Output the [X, Y] coordinate of the center of the cell containing the given text.  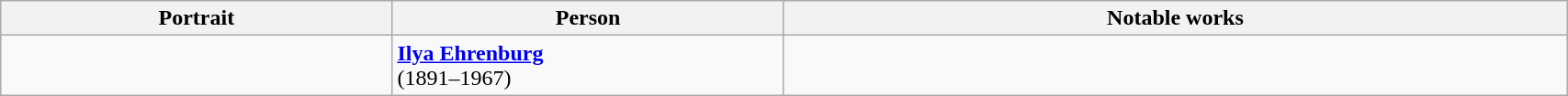
Person [588, 18]
Ilya Ehrenburg (1891–1967) [588, 66]
Portrait [197, 18]
Notable works [1175, 18]
